Output the (X, Y) coordinate of the center of the cell containing the given text.  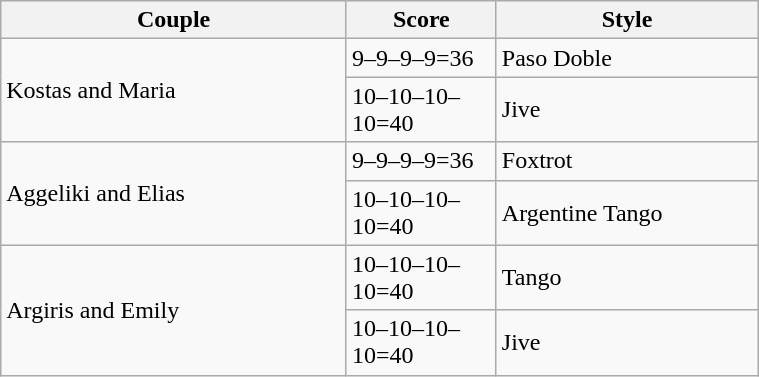
Style (626, 20)
Tango (626, 278)
Aggeliki and Elias (174, 194)
Paso Doble (626, 58)
Kostas and Maria (174, 90)
Foxtrot (626, 161)
Score (421, 20)
Argentine Tango (626, 212)
Couple (174, 20)
Argiris and Emily (174, 310)
